Locate the cell with the specified text and output its (x, y) center coordinate. 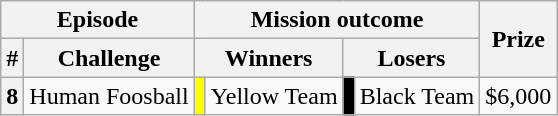
Human Foosball (109, 96)
Mission outcome (337, 20)
Challenge (109, 58)
Prize (518, 39)
# (12, 58)
Yellow Team (274, 96)
$6,000 (518, 96)
Episode (98, 20)
Losers (412, 58)
8 (12, 96)
Winners (268, 58)
Black Team (417, 96)
